From the cell containing the given text, extract its center point as [X, Y] coordinate. 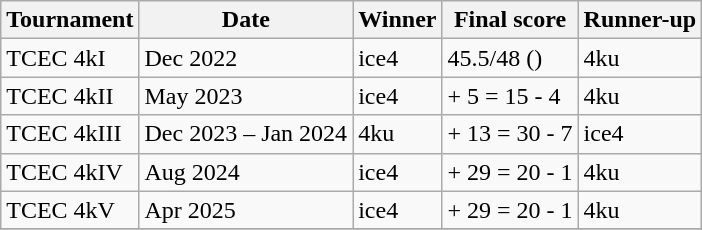
TCEC 4kII [70, 96]
Final score [510, 20]
Apr 2025 [246, 210]
Aug 2024 [246, 172]
+ 5 = 15 - 4 [510, 96]
TCEC 4kIV [70, 172]
Runner-up [640, 20]
45.5/48 () [510, 58]
Dec 2023 – Jan 2024 [246, 134]
May 2023 [246, 96]
+ 13 = 30 - 7 [510, 134]
Dec 2022 [246, 58]
Date [246, 20]
TCEC 4kI [70, 58]
TCEC 4kIII [70, 134]
Winner [398, 20]
Tournament [70, 20]
TCEC 4kV [70, 210]
